Capture the cell that displays the provided text and extract its [x, y] central coordinate. 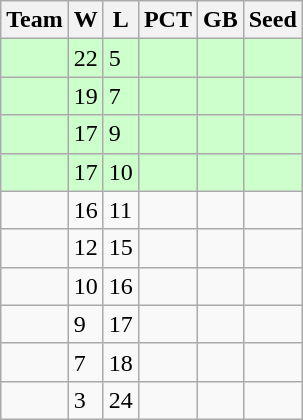
GB [220, 20]
L [120, 20]
24 [120, 400]
5 [120, 58]
11 [120, 210]
PCT [168, 20]
W [86, 20]
22 [86, 58]
Seed [272, 20]
12 [86, 248]
3 [86, 400]
19 [86, 96]
Team [35, 20]
18 [120, 362]
15 [120, 248]
